Scan for the cell matching the given text and deliver its (x, y) coordinate at center. 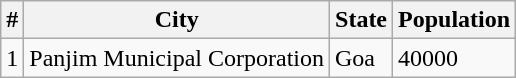
State (362, 20)
# (12, 20)
1 (12, 58)
40000 (454, 58)
Population (454, 20)
Panjim Municipal Corporation (177, 58)
Goa (362, 58)
City (177, 20)
